Capture the cell that displays the provided text and extract its [x, y] central coordinate. 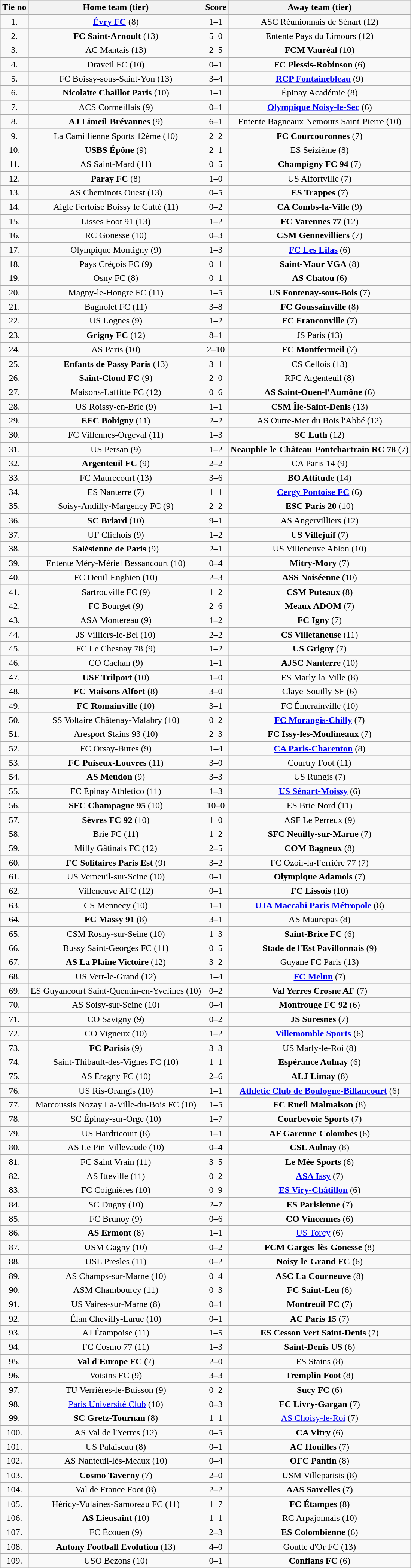
Conflans FC (6) [320, 1561]
CSM Gennevilliers (7) [320, 235]
FC Puiseux-Louvres (11) [116, 763]
Entente Méry-Mériel Bessancourt (10) [116, 563]
AS Cheminots Ouest (13) [116, 193]
RFC Argenteuil (8) [320, 378]
60. [14, 862]
108. [14, 1547]
96. [14, 1376]
58. [14, 834]
UJA Maccabi Paris Métropole (8) [320, 905]
JS Paris (13) [320, 335]
FCM Garges-lès-Gonesse (8) [320, 1247]
Noisy-le-Grand FC (6) [320, 1261]
USM Villeparisis (8) [320, 1475]
74. [14, 1062]
FC Émerainville (10) [320, 706]
ASC Réunionnais de Sénart (12) [320, 22]
59. [14, 848]
0–9 [216, 1190]
Away team (tier) [320, 7]
AC Mantais (13) [116, 50]
AS Ermont (8) [116, 1233]
EFC Bobigny (11) [116, 421]
38. [14, 549]
82. [14, 1176]
Montreuil FC (7) [320, 1304]
FC Rueil Malmaison (8) [320, 1105]
36. [14, 520]
RCP Fontainebleau (9) [320, 79]
FC Montfermeil (7) [320, 349]
54. [14, 777]
66. [14, 948]
Score [216, 7]
10. [14, 150]
AS Nanteuil-lès-Meaux (10) [116, 1461]
CSM Rosny-sur-Seine (10) [116, 934]
5–0 [216, 36]
AS Itteville (11) [116, 1176]
45. [14, 649]
Home team (tier) [116, 7]
FC Igny (7) [320, 620]
2–7 [216, 1204]
Courbevoie Sports (7) [320, 1119]
76. [14, 1091]
ES Viry-Châtillon (6) [320, 1190]
ACS Cormeillais (9) [116, 107]
Meaux ADOM (7) [320, 606]
US Verneuil-sur-Seine (10) [116, 877]
FC Lissois (10) [320, 891]
US Roissy-en-Brie (9) [116, 406]
FC Ozoir-la-Ferrière 77 (7) [320, 862]
FC Épinay Athletico (11) [116, 791]
Claye-Souilly SF (6) [320, 692]
3–5 [216, 1162]
10–0 [216, 805]
23. [14, 335]
SFC Neuilly-sur-Marne (7) [320, 834]
CS Villetaneuse (11) [320, 635]
Tremplin Foot (8) [320, 1376]
USM Gagny (10) [116, 1247]
22. [14, 321]
57. [14, 820]
CSL Aulnay (8) [320, 1148]
Sartrouville FC (9) [116, 592]
31. [14, 449]
33. [14, 478]
SC Briard (10) [116, 520]
AS Le Pin-Villevaude (10) [116, 1148]
94. [14, 1347]
SC Épinay-sur-Orge (10) [116, 1119]
AS Val de l'Yerres (12) [116, 1432]
7. [14, 107]
CSM Île-Saint-Denis (13) [320, 406]
50. [14, 720]
FC Bourget (9) [116, 606]
3–8 [216, 307]
78. [14, 1119]
101. [14, 1447]
Val d'Europe FC (7) [116, 1361]
44. [14, 635]
Paris Université Club (10) [116, 1404]
48. [14, 692]
Brie FC (11) [116, 834]
56. [14, 805]
Aigle Fertoise Boissy le Cutté (11) [116, 207]
AS Saint-Ouen-l'Aumône (6) [320, 392]
2. [14, 36]
FC Étampes (8) [320, 1504]
5. [14, 79]
95. [14, 1361]
81. [14, 1162]
Villemomble Sports (6) [320, 1033]
FC Le Chesnay 78 (9) [116, 649]
FC Goussainville (8) [320, 307]
FC Courcouronnes (7) [320, 136]
ASM Chambourcy (11) [116, 1290]
ES Trappes (7) [320, 193]
Enfants de Passy Paris (13) [116, 364]
Sucy FC (6) [320, 1390]
AS Meudon (9) [116, 777]
Saint-Brice FC (6) [320, 934]
US Rungis (7) [320, 777]
90. [14, 1290]
84. [14, 1204]
106. [14, 1518]
27. [14, 392]
40. [14, 577]
US Persan (9) [116, 449]
Saint-Cloud FC (9) [116, 378]
CA Vitry (6) [320, 1432]
CO Savigny (9) [116, 1019]
1. [14, 22]
15. [14, 221]
Magny-le-Hongre FC (11) [116, 292]
FC Deuil-Enghien (10) [116, 577]
AS Saint-Mard (11) [116, 164]
AS Chatou (6) [320, 278]
FC Saint-Arnoult (13) [116, 36]
CS Mennecy (10) [116, 905]
CA Paris-Charenton (8) [320, 748]
RC Arpajonnais (10) [320, 1518]
29. [14, 421]
Pays Créçois FC (9) [116, 264]
51. [14, 734]
30. [14, 435]
16. [14, 235]
AS Maurepas (8) [320, 920]
FC Issy-les-Moulineaux (7) [320, 734]
FC Les Lilas (6) [320, 250]
Olympique Noisy-le-Sec (6) [320, 107]
ES Brie Nord (11) [320, 805]
13. [14, 193]
Élan Chevilly-Larue (10) [116, 1318]
49. [14, 706]
3. [14, 50]
RC Gonesse (10) [116, 235]
US Villejuif (7) [320, 535]
AAS Sarcelles (7) [320, 1489]
CSM Puteaux (8) [320, 592]
8–1 [216, 335]
62. [14, 891]
87. [14, 1247]
Neauphle-le-Château-Pontchartrain RC 78 (7) [320, 449]
FC Écouen (9) [116, 1532]
FC Melun (7) [320, 976]
53. [14, 763]
102. [14, 1461]
109. [14, 1561]
ESC Paris 20 (10) [320, 506]
FC Boissy-sous-Saint-Yon (13) [116, 79]
80. [14, 1148]
3–4 [216, 79]
Tie no [14, 7]
JS Villiers-le-Bel (10) [116, 635]
Nicolaïte Chaillot Paris (10) [116, 93]
OFC Pantin (8) [320, 1461]
US Hardricourt (8) [116, 1133]
La Camillienne Sports 12ème (10) [116, 136]
USBS Épône (9) [116, 150]
Soisy-Andilly-Margency FC (9) [116, 506]
Champigny FC 94 (7) [320, 164]
Le Mée Sports (6) [320, 1162]
Voisins FC (9) [116, 1376]
US Alfortville (7) [320, 179]
4–0 [216, 1547]
107. [14, 1532]
43. [14, 620]
14. [14, 207]
99. [14, 1418]
97. [14, 1390]
18. [14, 264]
Villeneuve AFC (12) [116, 891]
Grigny FC (12) [116, 335]
Espérance Aulnay (6) [320, 1062]
FC Maurecourt (13) [116, 478]
Goutte d'Or FC (13) [320, 1547]
Évry FC (8) [116, 22]
104. [14, 1489]
79. [14, 1133]
FC Plessis-Robinson (6) [320, 64]
105. [14, 1504]
86. [14, 1233]
Argenteuil FC (9) [116, 464]
85. [14, 1219]
ASS Noiséenne (10) [320, 577]
AC Houilles (7) [320, 1447]
83. [14, 1190]
26. [14, 378]
Courtry Foot (11) [320, 763]
ES Colombienne (6) [320, 1532]
28. [14, 406]
AF Garenne-Colombes (6) [320, 1133]
73. [14, 1048]
Marcoussis Nozay La-Ville-du-Bois FC (10) [116, 1105]
42. [14, 606]
61. [14, 877]
Cosmo Taverny (7) [116, 1475]
52. [14, 748]
ES Seizième (8) [320, 150]
ES Nanterre (7) [116, 492]
AJ Étampoise (11) [116, 1333]
63. [14, 905]
FC Morangis-Chilly (7) [320, 720]
CA Paris 14 (9) [320, 464]
Saint-Denis US (6) [320, 1347]
Saint-Thibault-des-Vignes FC (10) [116, 1062]
SC Gretz-Tournan (8) [116, 1418]
FC Romainville (10) [116, 706]
SS Voltaire Châtenay-Malabry (10) [116, 720]
US Grigny (7) [320, 649]
FC Cosmo 77 (11) [116, 1347]
ES Marly-la-Ville (8) [320, 677]
ES Parisienne (7) [320, 1204]
FC Franconville (7) [320, 321]
USL Presles (11) [116, 1261]
34. [14, 492]
77. [14, 1105]
11. [14, 164]
93. [14, 1333]
USO Bezons (10) [116, 1561]
35. [14, 506]
SFC Champagne 95 (10) [116, 805]
39. [14, 563]
CA Combs-la-Ville (9) [320, 207]
Bagnolet FC (11) [116, 307]
ASF Le Perreux (9) [320, 820]
FC Brunoy (9) [116, 1219]
USF Trilport (10) [116, 677]
US Sénart-Moissy (6) [320, 791]
89. [14, 1276]
4. [14, 64]
FC Livry-Gargan (7) [320, 1404]
ASC La Courneuve (8) [320, 1276]
AS Choisy-le-Roi (7) [320, 1418]
US Torcy (6) [320, 1233]
US Villeneuve Ablon (10) [320, 549]
Saint-Maur VGA (8) [320, 264]
Sèvres FC 92 (10) [116, 820]
SC Dugny (10) [116, 1204]
Épinay Académie (8) [320, 93]
CO Vigneux (10) [116, 1033]
Val de France Foot (8) [116, 1489]
65. [14, 934]
AS La Plaine Victoire (12) [116, 962]
2–10 [216, 349]
Draveil FC (10) [116, 64]
AS Champs-sur-Marne (10) [116, 1276]
69. [14, 991]
Cergy Pontoise FC (6) [320, 492]
CO Cachan (9) [116, 663]
75. [14, 1076]
8. [14, 121]
88. [14, 1261]
FC Parisis (9) [116, 1048]
Guyane FC Paris (13) [320, 962]
68. [14, 976]
47. [14, 677]
ASA Issy (7) [320, 1176]
Entente Pays du Limours (12) [320, 36]
TU Verrières-le-Buisson (9) [116, 1390]
21. [14, 307]
3–6 [216, 478]
19. [14, 278]
FC Saint-Leu (6) [320, 1290]
AS Paris (10) [116, 349]
UF Clichois (9) [116, 535]
US Vaires-sur-Marne (8) [116, 1304]
9–1 [216, 520]
ES Guyancourt Saint-Quentin-en-Yvelines (10) [116, 991]
9. [14, 136]
COM Bagneux (8) [320, 848]
6. [14, 93]
Olympique Montigny (9) [116, 250]
Entente Bagneaux Nemours Saint-Pierre (10) [320, 121]
92. [14, 1318]
55. [14, 791]
Paray FC (8) [116, 179]
FC Villennes-Orgeval (11) [116, 435]
ES Stains (8) [320, 1361]
CS Cellois (13) [320, 364]
Lisses Foot 91 (13) [116, 221]
100. [14, 1432]
70. [14, 1005]
46. [14, 663]
US Palaiseau (8) [116, 1447]
FC Maisons Alfort (8) [116, 692]
AS Éragny FC (10) [116, 1076]
12. [14, 179]
BO Attitude (14) [320, 478]
SC Luth (12) [320, 435]
AS Lieusaint (10) [116, 1518]
FC Solitaires Paris Est (9) [116, 862]
Maisons-Laffitte FC (12) [116, 392]
Antony Football Evolution (13) [116, 1547]
AS Soisy-sur-Seine (10) [116, 1005]
Aresport Stains 93 (10) [116, 734]
FC Massy 91 (8) [116, 920]
Milly Gâtinais FC (12) [116, 848]
20. [14, 292]
72. [14, 1033]
64. [14, 920]
AS Outre-Mer du Bois l'Abbé (12) [320, 421]
24. [14, 349]
AJ Limeil-Brévannes (9) [116, 121]
FC Orsay-Bures (9) [116, 748]
FCM Vauréal (10) [320, 50]
AS Angervilliers (12) [320, 520]
41. [14, 592]
Val Yerres Crosne AF (7) [320, 991]
US Fontenay-sous-Bois (7) [320, 292]
FC Saint Vrain (11) [116, 1162]
ALJ Limay (8) [320, 1076]
67. [14, 962]
Osny FC (8) [116, 278]
AJSC Nanterre (10) [320, 663]
Bussy Saint-Georges FC (11) [116, 948]
Montrouge FC 92 (6) [320, 1005]
Héricy-Vulaines-Samoreau FC (11) [116, 1504]
25. [14, 364]
Athletic Club de Boulogne-Billancourt (6) [320, 1091]
Olympique Adamois (7) [320, 877]
32. [14, 464]
Stade de l'Est Pavillonnais (9) [320, 948]
AC Paris 15 (7) [320, 1318]
98. [14, 1404]
37. [14, 535]
CO Vincennes (6) [320, 1219]
ES Cesson Vert Saint-Denis (7) [320, 1333]
91. [14, 1304]
JS Suresnes (7) [320, 1019]
Salésienne de Paris (9) [116, 549]
US Lognes (9) [116, 321]
Mitry-Mory (7) [320, 563]
US Marly-le-Roi (8) [320, 1048]
6–1 [216, 121]
FC Varennes 77 (12) [320, 221]
17. [14, 250]
US Ris-Orangis (10) [116, 1091]
US Vert-le-Grand (12) [116, 976]
FC Coignières (10) [116, 1190]
103. [14, 1475]
71. [14, 1019]
ASA Montereau (9) [116, 620]
